Extract the [X, Y] coordinate from the center of the cell holding the provided text.  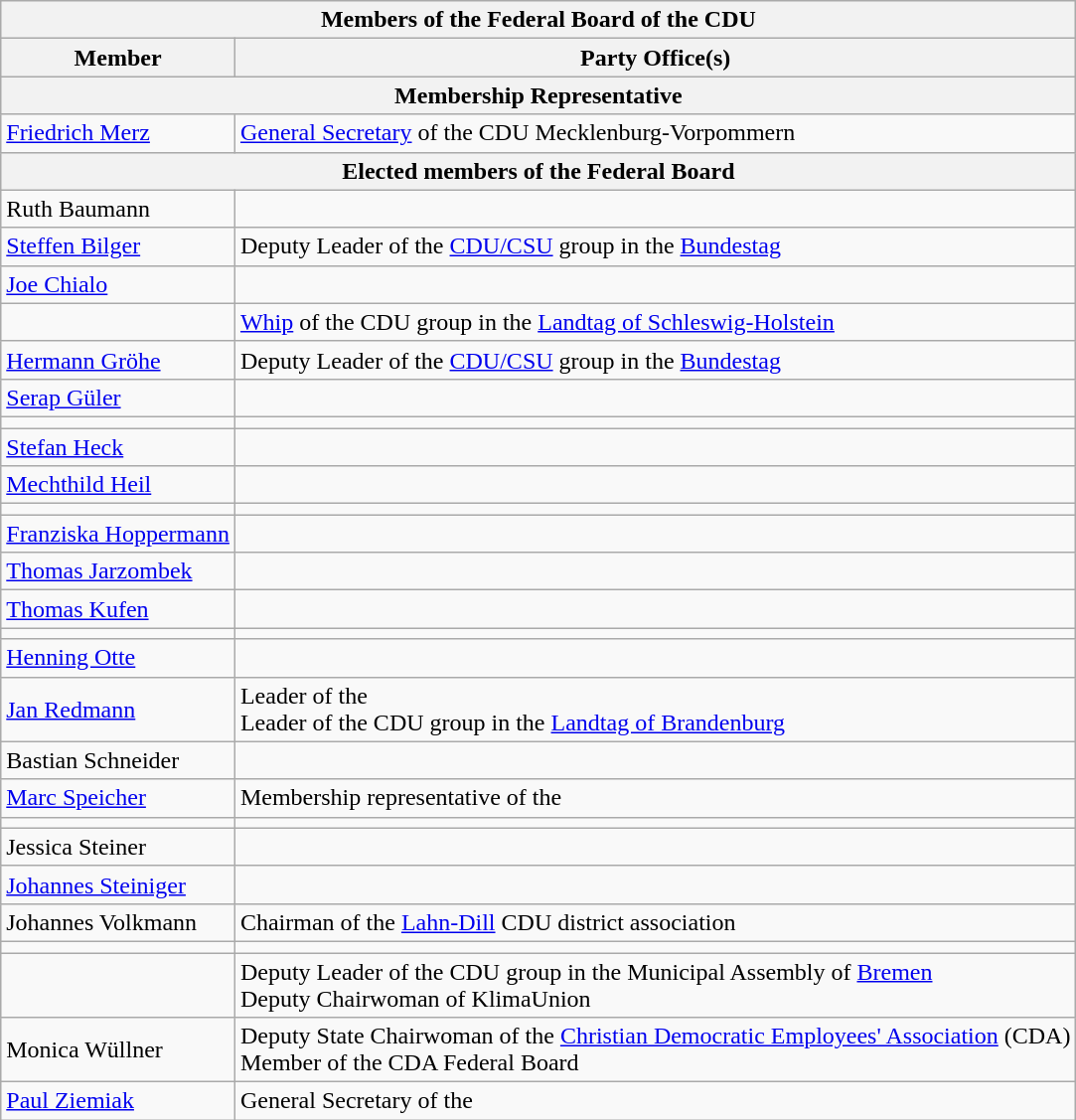
Membership Representative [538, 95]
Johannes Steiniger [118, 884]
Member [118, 58]
Thomas Jarzombek [118, 571]
Elected members of the Federal Board [538, 171]
Marc Speicher [118, 798]
Henning Otte [118, 658]
Deputy State Chairwoman of the Christian Democratic Employees' Association (CDA)Member of the CDA Federal Board [656, 1049]
Bastian Schneider [118, 760]
Whip of the CDU group in the Landtag of Schleswig-Holstein [656, 322]
General Secretary of the [656, 1101]
Ruth Baumann [118, 209]
General Secretary of the CDU Mecklenburg-Vorpommern [656, 133]
Monica Wüllner [118, 1049]
Party Office(s) [656, 58]
Thomas Kufen [118, 609]
Deputy Leader of the CDU group in the Municipal Assembly of BremenDeputy Chairwoman of KlimaUnion [656, 984]
Membership representative of the [656, 798]
Jessica Steiner [118, 847]
Chairman of the Lahn-Dill CDU district association [656, 922]
Franziska Hoppermann [118, 534]
Stefan Heck [118, 446]
Members of the Federal Board of the CDU [538, 20]
Hermann Gröhe [118, 360]
Paul Ziemiak [118, 1101]
Jan Redmann [118, 710]
Serap Güler [118, 398]
Joe Chialo [118, 284]
Steffen Bilger [118, 246]
Johannes Volkmann [118, 922]
Friedrich Merz [118, 133]
Leader of the Leader of the CDU group in the Landtag of Brandenburg [656, 710]
Mechthild Heil [118, 485]
